Determine the [x, y] coordinate at the center of the cell enclosing the given text.  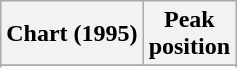
Chart (1995) [72, 34]
Peak position [189, 34]
